For the text-containing cell, return its midpoint in (X, Y) coordinate format. 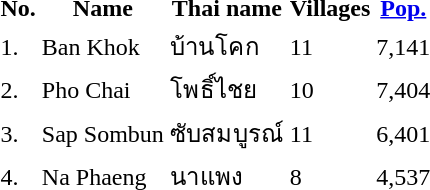
โพธิ์ไชย (226, 90)
บ้านโคก (226, 46)
Ban Khok (102, 46)
Sap Sombun (102, 133)
Pho Chai (102, 90)
ซับสมบูรณ์ (226, 133)
10 (330, 90)
